Determine the [X, Y] coordinate at the center of the cell enclosing the given text.  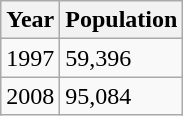
Population [122, 20]
95,084 [122, 96]
Year [30, 20]
2008 [30, 96]
1997 [30, 58]
59,396 [122, 58]
